Output the [x, y] coordinate of the center of the cell containing the given text.  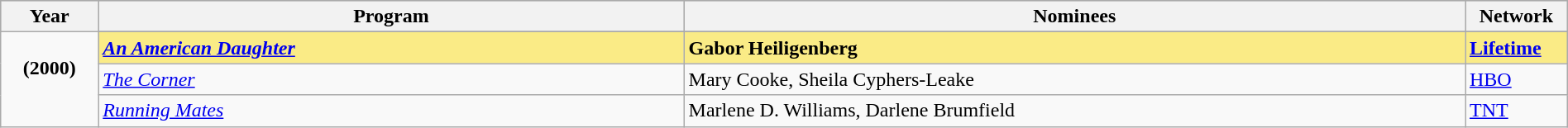
HBO [1517, 79]
Year [50, 17]
The Corner [391, 79]
Gabor Heiligenberg [1074, 48]
An American Daughter [391, 48]
TNT [1517, 111]
Marlene D. Williams, Darlene Brumfield [1074, 111]
Network [1517, 17]
Running Mates [391, 111]
Mary Cooke, Sheila Cyphers-Leake [1074, 79]
Nominees [1074, 17]
(2000) [50, 79]
Lifetime [1517, 48]
Program [391, 17]
